Find where the given text appears and provide that cell's center as [X, Y] coordinate. 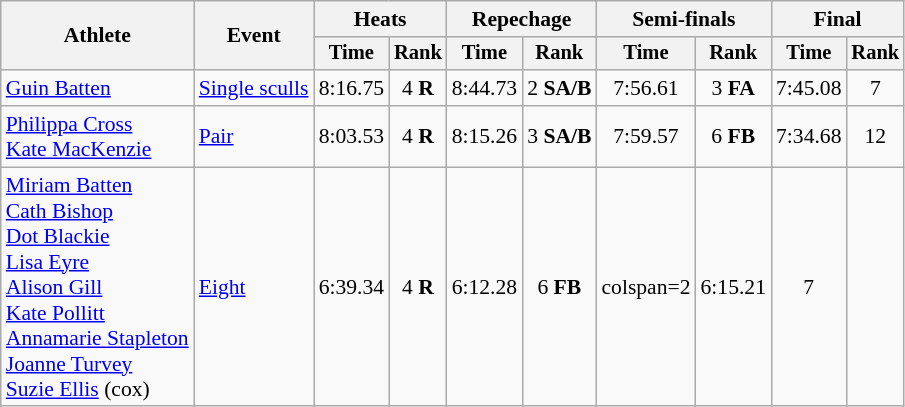
Final [838, 19]
Heats [380, 19]
2 SA/B [559, 88]
8:16.75 [352, 88]
3 FA [734, 88]
Single sculls [254, 88]
Repechage [522, 19]
7:59.57 [646, 136]
6:15.21 [734, 287]
Event [254, 36]
6:12.28 [484, 287]
Athlete [98, 36]
Pair [254, 136]
6:39.34 [352, 287]
Eight [254, 287]
Semi-finals [684, 19]
8:44.73 [484, 88]
8:03.53 [352, 136]
3 SA/B [559, 136]
Miriam BattenCath BishopDot BlackieLisa EyreAlison GillKate PollittAnnamarie StapletonJoanne TurveySuzie Ellis (cox) [98, 287]
7:56.61 [646, 88]
7:34.68 [808, 136]
7:45.08 [808, 88]
Guin Batten [98, 88]
Philippa CrossKate MacKenzie [98, 136]
8:15.26 [484, 136]
colspan=2 [646, 287]
12 [875, 136]
